Output the (X, Y) coordinate of the center of the cell containing the given text.  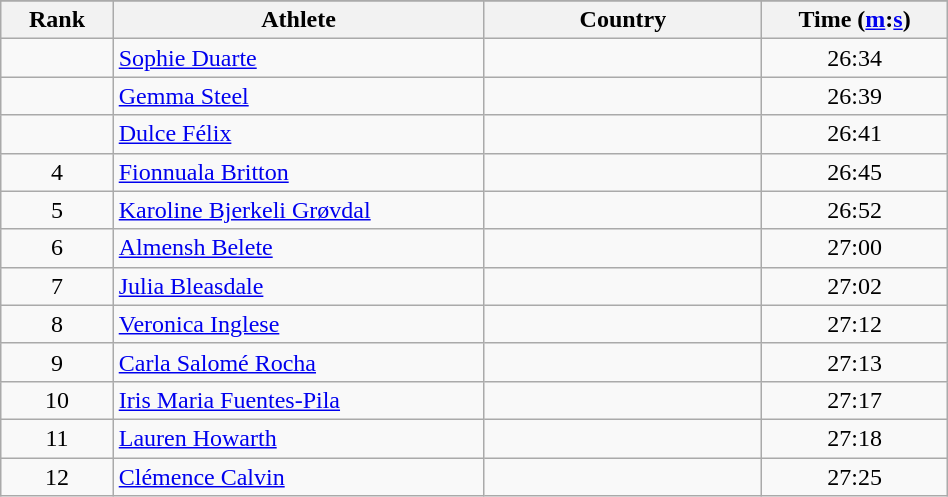
8 (57, 324)
Julia Bleasdale (298, 286)
Sophie Duarte (298, 58)
Iris Maria Fuentes-Pila (298, 400)
Veronica Inglese (298, 324)
26:34 (854, 58)
Carla Salomé Rocha (298, 362)
27:18 (854, 438)
26:41 (854, 134)
27:13 (854, 362)
27:02 (854, 286)
10 (57, 400)
Gemma Steel (298, 96)
12 (57, 477)
11 (57, 438)
27:00 (854, 248)
27:17 (854, 400)
Rank (57, 20)
26:39 (854, 96)
7 (57, 286)
Fionnuala Britton (298, 172)
Dulce Félix (298, 134)
Clémence Calvin (298, 477)
26:45 (854, 172)
Lauren Howarth (298, 438)
Country (623, 20)
Almensh Belete (298, 248)
27:12 (854, 324)
6 (57, 248)
9 (57, 362)
Athlete (298, 20)
26:52 (854, 210)
5 (57, 210)
4 (57, 172)
Time (m:s) (854, 20)
Karoline Bjerkeli Grøvdal (298, 210)
27:25 (854, 477)
